From the cell containing the given text, extract its center point as [x, y] coordinate. 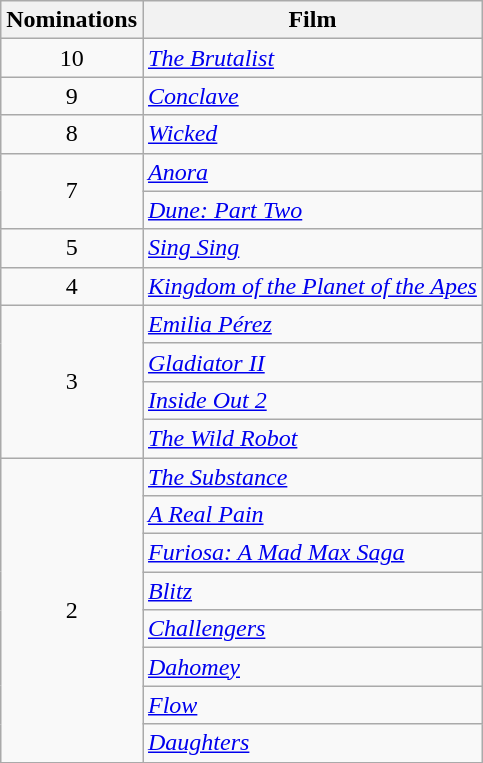
3 [72, 381]
Wicked [312, 134]
Challengers [312, 629]
8 [72, 134]
Kingdom of the Planet of the Apes [312, 286]
The Brutalist [312, 58]
2 [72, 610]
Emilia Pérez [312, 324]
Furiosa: A Mad Max Saga [312, 553]
Inside Out 2 [312, 400]
Flow [312, 705]
4 [72, 286]
Dune: Part Two [312, 210]
A Real Pain [312, 515]
Gladiator II [312, 362]
Conclave [312, 96]
7 [72, 191]
Film [312, 20]
10 [72, 58]
The Substance [312, 477]
Sing Sing [312, 248]
5 [72, 248]
Nominations [72, 20]
Dahomey [312, 667]
Anora [312, 172]
Blitz [312, 591]
The Wild Robot [312, 438]
9 [72, 96]
Daughters [312, 743]
